Pinpoint the cell where the given text exists, returning its [X, Y] midpoint coordinate. 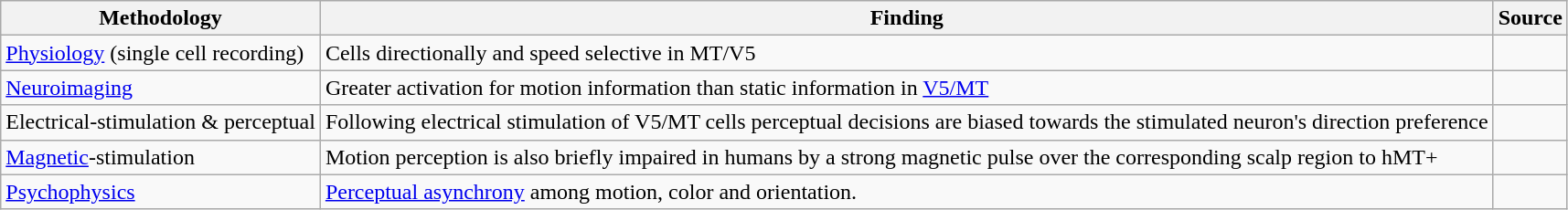
Greater activation for motion information than static information in V5/MT [907, 88]
Cells directionally and speed selective in MT/V5 [907, 53]
Psychophysics [161, 192]
Motion perception is also briefly impaired in humans by a strong magnetic pulse over the corresponding scalp region to hMT+ [907, 157]
Magnetic-stimulation [161, 157]
Perceptual asynchrony among motion, color and orientation. [907, 192]
Finding [907, 18]
Physiology (single cell recording) [161, 53]
Neuroimaging [161, 88]
Source [1531, 18]
Methodology [161, 18]
Following electrical stimulation of V5/MT cells perceptual decisions are biased towards the stimulated neuron's direction preference [907, 122]
Electrical-stimulation & perceptual [161, 122]
